Return the (x, y) coordinate for the center point of the cell that contains the specified text.  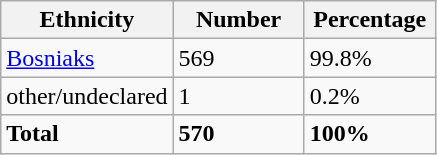
Percentage (370, 20)
569 (238, 58)
99.8% (370, 58)
1 (238, 96)
Total (87, 134)
other/undeclared (87, 96)
Bosniaks (87, 58)
570 (238, 134)
Number (238, 20)
100% (370, 134)
Ethnicity (87, 20)
0.2% (370, 96)
